Identify which cell holds the provided text, then report its [x, y] central coordinate. 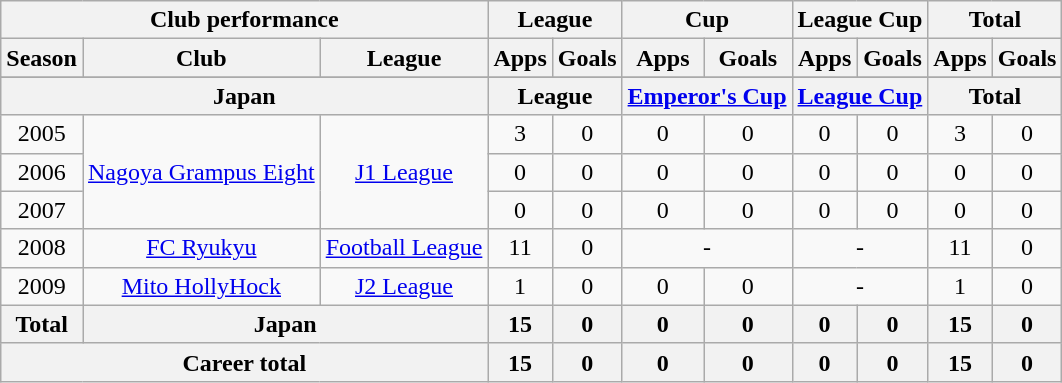
J1 League [404, 172]
Cup [707, 20]
J2 League [404, 286]
Football League [404, 248]
Club [201, 58]
Career total [244, 362]
2006 [42, 172]
Emperor's Cup [707, 96]
2008 [42, 248]
2009 [42, 286]
FC Ryukyu [201, 248]
Club performance [244, 20]
2005 [42, 134]
Season [42, 58]
Mito HollyHock [201, 286]
Nagoya Grampus Eight [201, 172]
2007 [42, 210]
